From the cell containing the given text, extract its center point as (X, Y) coordinate. 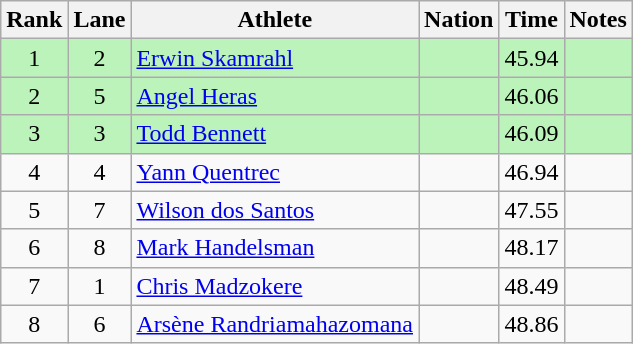
46.09 (532, 134)
47.55 (532, 210)
Todd Bennett (275, 134)
48.49 (532, 286)
48.17 (532, 248)
Mark Handelsman (275, 248)
Wilson dos Santos (275, 210)
Chris Madzokere (275, 286)
Rank (34, 20)
Erwin Skamrahl (275, 58)
46.06 (532, 96)
46.94 (532, 172)
Lane (100, 20)
Time (532, 20)
Notes (598, 20)
45.94 (532, 58)
Arsène Randriamahazomana (275, 324)
Athlete (275, 20)
Yann Quentrec (275, 172)
Nation (459, 20)
Angel Heras (275, 96)
48.86 (532, 324)
